Pinpoint the cell where the given text exists, returning its [x, y] midpoint coordinate. 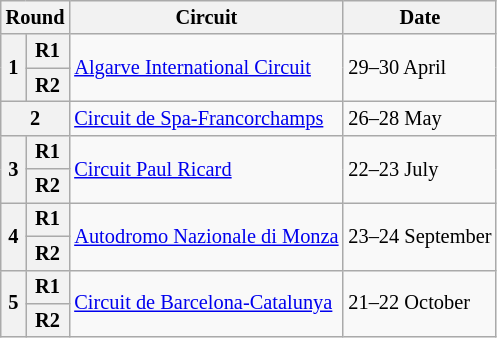
Date [420, 17]
Circuit de Spa-Francorchamps [206, 118]
29–30 April [420, 68]
Circuit [206, 17]
4 [14, 236]
22–23 July [420, 168]
Round [36, 17]
1 [14, 68]
2 [36, 118]
26–28 May [420, 118]
Circuit de Barcelona-Catalunya [206, 304]
21–22 October [420, 304]
3 [14, 168]
Algarve International Circuit [206, 68]
23–24 September [420, 236]
Circuit Paul Ricard [206, 168]
5 [14, 304]
Autodromo Nazionale di Monza [206, 236]
